From the cell containing the given text, extract its center point as [X, Y] coordinate. 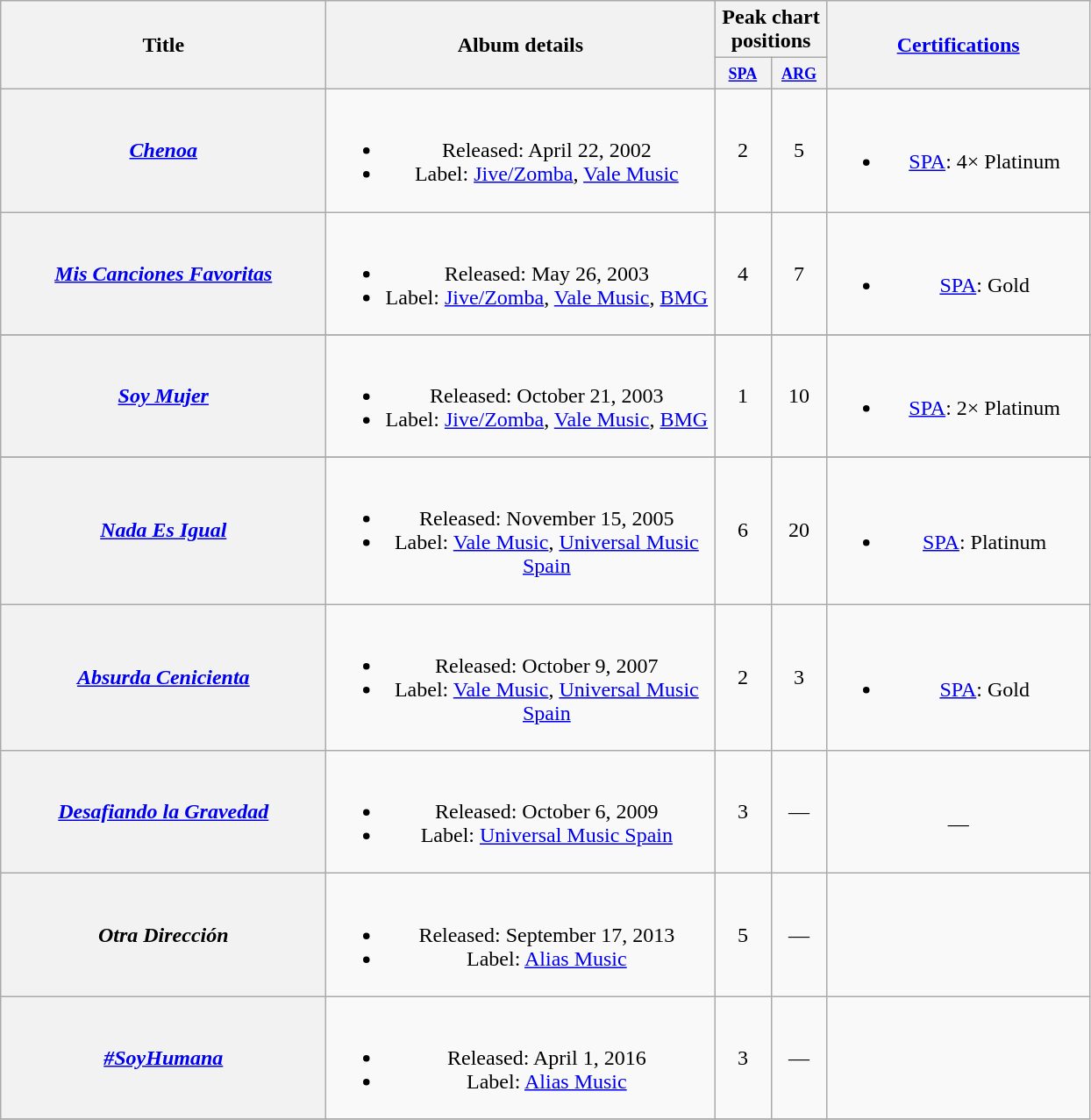
Released: April 22, 2002Label: Jive/Zomba, Vale Music [521, 150]
Released: April 1, 2016Label: Alias Music [521, 1058]
Peak chart positions [771, 30]
Released: October 6, 2009Label: Universal Music Spain [521, 812]
20 [799, 531]
7 [799, 274]
Released: November 15, 2005Label: Vale Music, Universal Music Spain [521, 531]
ARG [799, 74]
Released: October 9, 2007Label: Vale Music, Universal Music Spain [521, 677]
Title [163, 46]
SPA: Platinum [958, 531]
SPA: 4× Platinum [958, 150]
SPA [743, 74]
Album details [521, 46]
1 [743, 396]
Absurda Cenicienta [163, 677]
Released: May 26, 2003Label: Jive/Zomba, Vale Music, BMG [521, 274]
SPA: 2× Platinum [958, 396]
Released: September 17, 2013Label: Alias Music [521, 935]
Soy Mujer [163, 396]
Released: October 21, 2003Label: Jive/Zomba, Vale Music, BMG [521, 396]
6 [743, 531]
#SoyHumana [163, 1058]
4 [743, 274]
Desafiando la Gravedad [163, 812]
Mis Canciones Favoritas [163, 274]
Certifications [958, 46]
10 [799, 396]
Chenoa [163, 150]
Otra Dirección [163, 935]
Nada Es Igual [163, 531]
